Extract the (x, y) coordinate from the center of the cell holding the provided text.  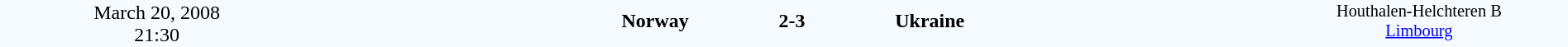
2-3 (791, 21)
March 20, 200821:30 (157, 23)
Houthalen-Helchteren BLimbourg (1419, 23)
Norway (501, 21)
Ukraine (1082, 21)
